Capture the cell that displays the provided text and extract its (x, y) central coordinate. 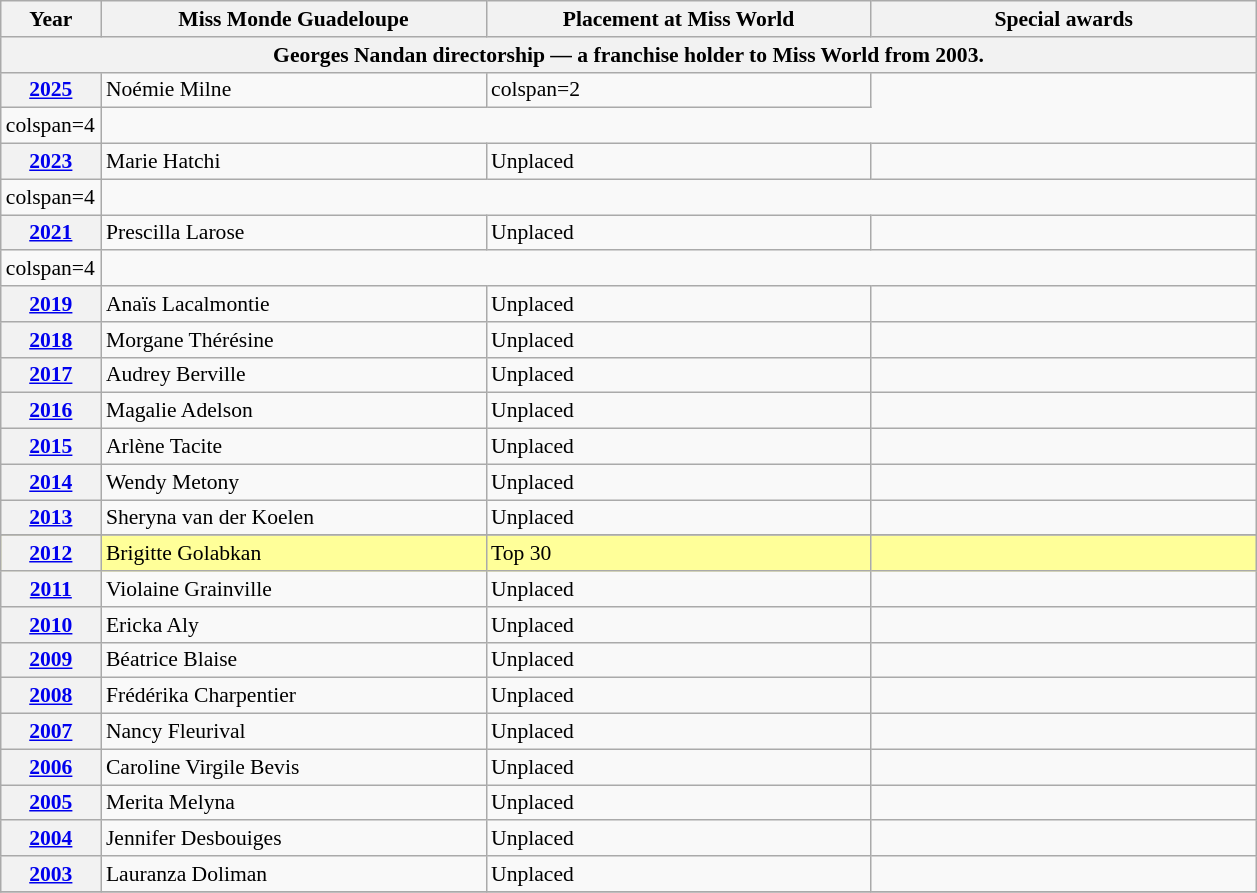
Lauranza Doliman (294, 874)
2014 (51, 482)
2018 (51, 340)
Morgane Thérésine (294, 340)
2019 (51, 304)
Miss Monde Guadeloupe (294, 19)
Anaïs Lacalmontie (294, 304)
2007 (51, 732)
Sheryna van der Koelen (294, 518)
Audrey Berville (294, 375)
Special awards (1064, 19)
2016 (51, 411)
2011 (51, 589)
Béatrice Blaise (294, 660)
Merita Melyna (294, 803)
2021 (51, 233)
Jennifer Desbouiges (294, 839)
Frédérika Charpentier (294, 696)
2004 (51, 839)
Placement at Miss World (678, 19)
2015 (51, 447)
Top 30 (678, 554)
Noémie Milne (294, 90)
Year (51, 19)
Nancy Fleurival (294, 732)
2005 (51, 803)
2009 (51, 660)
2012 (51, 554)
Ericka Aly (294, 625)
Wendy Metony (294, 482)
Magalie Adelson (294, 411)
Brigitte Golabkan (294, 554)
2008 (51, 696)
2013 (51, 518)
Marie Hatchi (294, 162)
Georges Nandan directorship — a franchise holder to Miss World from 2003. (629, 55)
Caroline Virgile Bevis (294, 767)
2025 (51, 90)
2006 (51, 767)
2003 (51, 874)
Violaine Grainville (294, 589)
2010 (51, 625)
2017 (51, 375)
Arlène Tacite (294, 447)
colspan=2 (678, 90)
2023 (51, 162)
Prescilla Larose (294, 233)
